Determine the (x, y) coordinate at the center of the cell enclosing the given text.  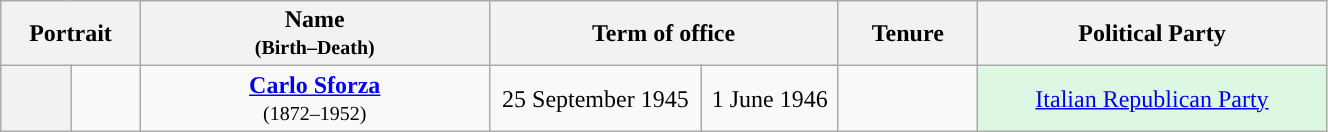
Tenure (908, 34)
1 June 1946 (770, 98)
Political Party (1152, 34)
Portrait (71, 34)
Carlo Sforza(1872–1952) (314, 98)
Name(Birth–Death) (314, 34)
Italian Republican Party (1152, 98)
Term of office (664, 34)
25 September 1945 (595, 98)
